Pinpoint the cell where the given text exists, returning its (X, Y) midpoint coordinate. 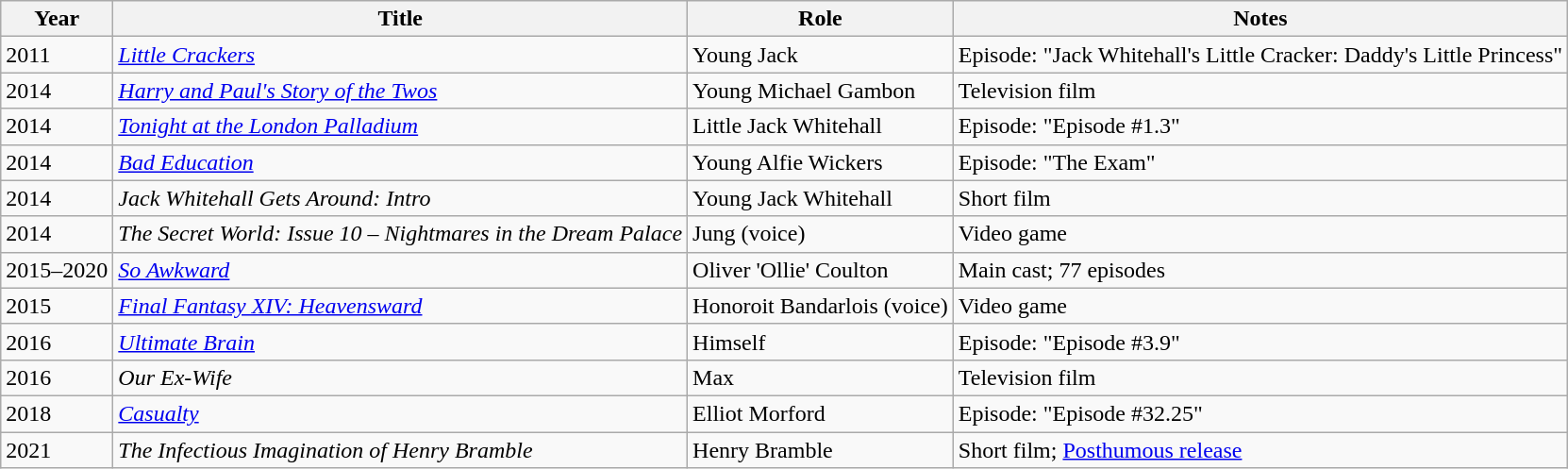
Young Alfie Wickers (821, 162)
Episode: "The Exam" (1260, 162)
Henry Bramble (821, 450)
Jung (voice) (821, 234)
Young Jack (821, 55)
Episode: "Episode #1.3" (1260, 126)
2015 (57, 306)
Little Crackers (400, 55)
The Infectious Imagination of Henry Bramble (400, 450)
Year (57, 19)
Ultimate Brain (400, 342)
Short film; Posthumous release (1260, 450)
The Secret World: Issue 10 – Nightmares in the Dream Palace (400, 234)
Role (821, 19)
Himself (821, 342)
Honoroit Bandarlois (voice) (821, 306)
Episode: "Episode #3.9" (1260, 342)
Young Jack Whitehall (821, 198)
Harry and Paul's Story of the Twos (400, 91)
Episode: "Jack Whitehall's Little Cracker: Daddy's Little Princess" (1260, 55)
Elliot Morford (821, 413)
Notes (1260, 19)
Bad Education (400, 162)
Tonight at the London Palladium (400, 126)
So Awkward (400, 270)
Young Michael Gambon (821, 91)
2015–2020 (57, 270)
Short film (1260, 198)
Main cast; 77 episodes (1260, 270)
Jack Whitehall Gets Around: Intro (400, 198)
Episode: "Episode #32.25" (1260, 413)
2018 (57, 413)
2021 (57, 450)
2011 (57, 55)
Max (821, 377)
Casualty (400, 413)
Final Fantasy XIV: Heavensward (400, 306)
Title (400, 19)
Our Ex-Wife (400, 377)
Oliver 'Ollie' Coulton (821, 270)
Little Jack Whitehall (821, 126)
